Output the [x, y] coordinate of the center of the cell containing the given text.  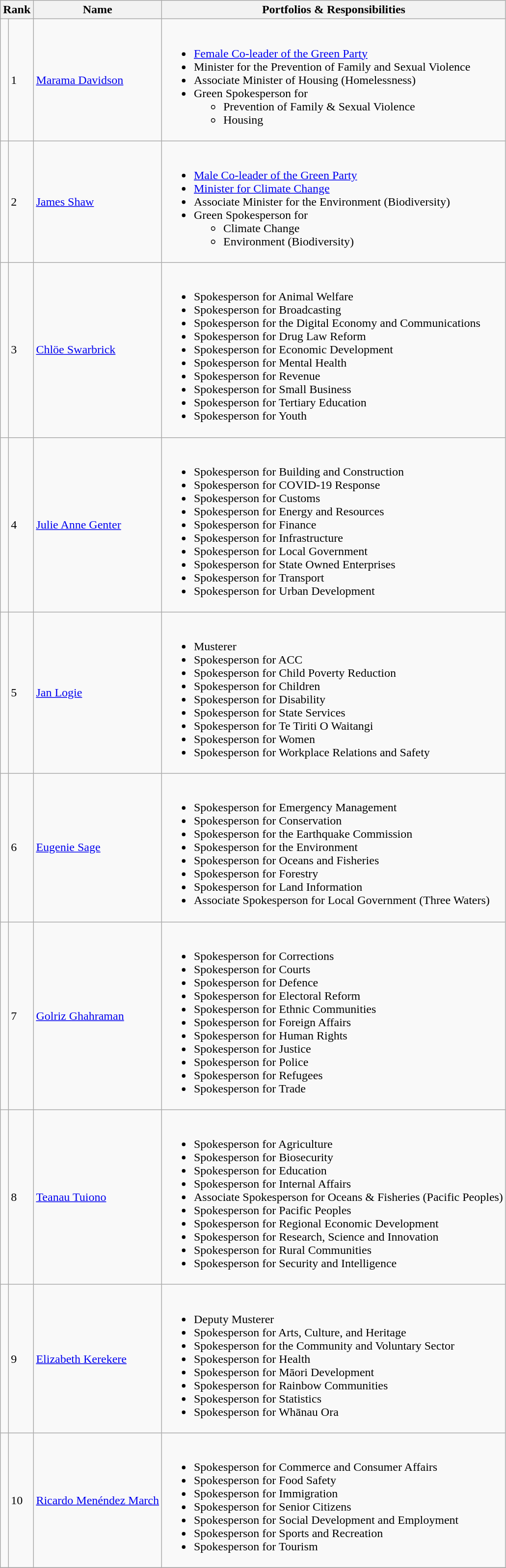
Eugenie Sage [98, 848]
Rank [17, 10]
Portfolios & Responsibilities [334, 10]
9 [21, 1358]
Julie Anne Genter [98, 525]
1 [21, 80]
6 [21, 848]
Teanau Tuiono [98, 1197]
7 [21, 1016]
Golriz Ghahraman [98, 1016]
5 [21, 693]
Marama Davidson [98, 80]
Chlöe Swarbrick [98, 350]
10 [21, 1500]
2 [21, 202]
Name [98, 10]
Ricardo Menéndez March [98, 1500]
4 [21, 525]
Elizabeth Kerekere [98, 1358]
Jan Logie [98, 693]
8 [21, 1197]
3 [21, 350]
James Shaw [98, 202]
